Pinpoint the cell where the given text exists, returning its [x, y] midpoint coordinate. 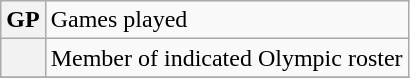
GP [23, 20]
Games played [226, 20]
Member of indicated Olympic roster [226, 58]
